Provide the [X, Y] coordinate of the cell's center where the given text is located.  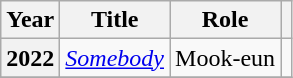
2022 [30, 58]
Somebody [115, 58]
Mook-eun [226, 58]
Year [30, 20]
Title [115, 20]
Role [226, 20]
